Search for the cell housing the specified text and yield its [X, Y] center coordinate. 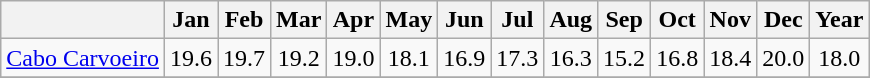
Mar [299, 20]
15.2 [624, 58]
Dec [784, 20]
Oct [678, 20]
19.0 [354, 58]
Jan [190, 20]
16.8 [678, 58]
Sep [624, 20]
18.1 [409, 58]
Year [840, 20]
19.2 [299, 58]
17.3 [518, 58]
Cabo Carvoeiro [83, 58]
19.6 [190, 58]
Nov [730, 20]
Feb [244, 20]
16.9 [464, 58]
16.3 [571, 58]
20.0 [784, 58]
Aug [571, 20]
18.4 [730, 58]
18.0 [840, 58]
Jul [518, 20]
Jun [464, 20]
May [409, 20]
Apr [354, 20]
19.7 [244, 58]
